Extract the (X, Y) coordinate from the center of the cell holding the provided text.  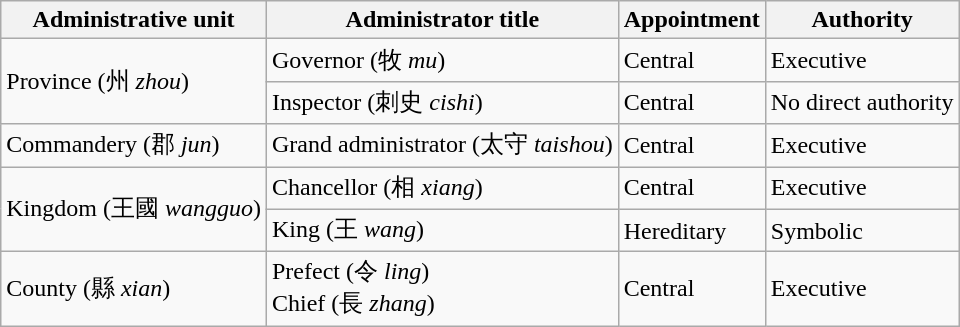
County (縣 xian) (134, 289)
Administrative unit (134, 20)
Appointment (692, 20)
Kingdom (王國 wangguo) (134, 208)
Prefect (令 ling)Chief (長 zhang) (442, 289)
Symbolic (862, 230)
Province (州 zhou) (134, 82)
No direct authority (862, 102)
King (王 wang) (442, 230)
Inspector (刺史 cishi) (442, 102)
Governor (牧 mu) (442, 60)
Hereditary (692, 230)
Administrator title (442, 20)
Chancellor (相 xiang) (442, 188)
Commandery (郡 jun) (134, 146)
Authority (862, 20)
Grand administrator (太守 taishou) (442, 146)
